Find where the given text appears and provide that cell's center as (x, y) coordinate. 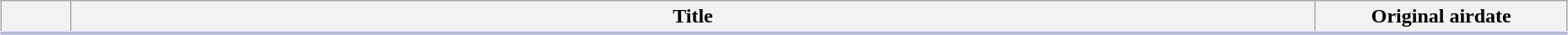
Title (693, 17)
Original airdate (1441, 17)
